Scan for the cell matching the given text and deliver its (X, Y) coordinate at center. 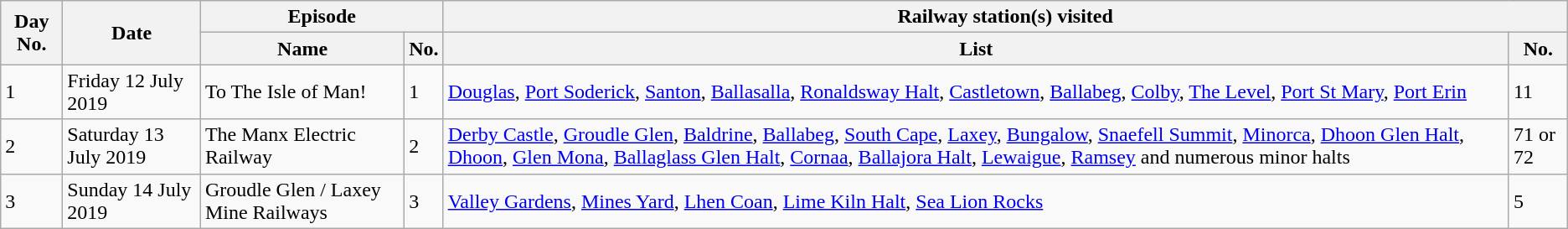
Day No. (32, 33)
5 (1538, 201)
The Manx Electric Railway (302, 146)
Episode (322, 17)
Valley Gardens, Mines Yard, Lhen Coan, Lime Kiln Halt, Sea Lion Rocks (976, 201)
Date (132, 33)
11 (1538, 92)
Name (302, 49)
Groudle Glen / Laxey Mine Railways (302, 201)
Douglas, Port Soderick, Santon, Ballasalla, Ronaldsway Halt, Castletown, Ballabeg, Colby, The Level, Port St Mary, Port Erin (976, 92)
Railway station(s) visited (1005, 17)
Sunday 14 July 2019 (132, 201)
List (976, 49)
Friday 12 July 2019 (132, 92)
71 or 72 (1538, 146)
To The Isle of Man! (302, 92)
Saturday 13 July 2019 (132, 146)
